Provide the (X, Y) coordinate of the cell's center where the given text is located.  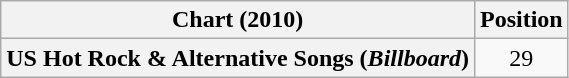
Position (521, 20)
US Hot Rock & Alternative Songs (Billboard) (238, 58)
29 (521, 58)
Chart (2010) (238, 20)
